Find where the given text appears and provide that cell's center as [x, y] coordinate. 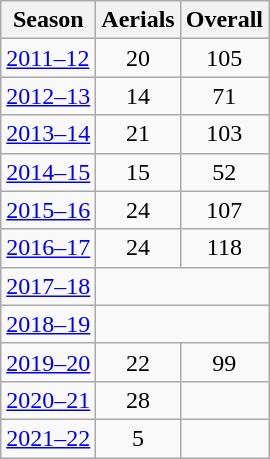
2017–18 [48, 286]
Overall [224, 20]
28 [138, 400]
5 [138, 438]
2014–15 [48, 172]
71 [224, 96]
22 [138, 362]
21 [138, 134]
2016–17 [48, 248]
2013–14 [48, 134]
118 [224, 248]
2018–19 [48, 324]
107 [224, 210]
Aerials [138, 20]
14 [138, 96]
2021–22 [48, 438]
2012–13 [48, 96]
2011–12 [48, 58]
2020–21 [48, 400]
20 [138, 58]
105 [224, 58]
103 [224, 134]
Season [48, 20]
15 [138, 172]
2019–20 [48, 362]
52 [224, 172]
2015–16 [48, 210]
99 [224, 362]
